Determine the [x, y] coordinate at the center of the cell enclosing the given text.  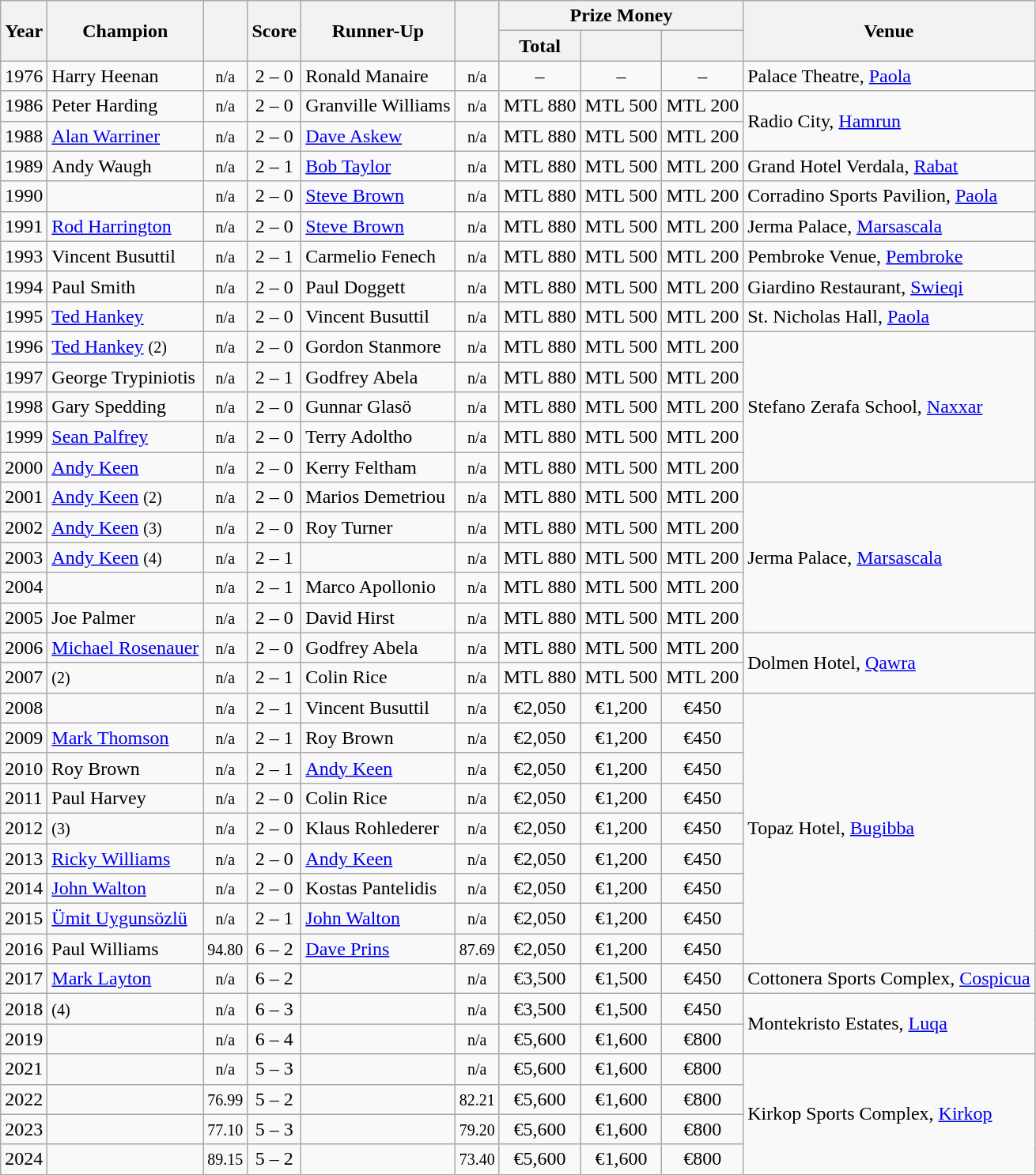
2016 [24, 949]
2024 [24, 1159]
George Trypiniotis [125, 377]
2018 [24, 1009]
79.20 [477, 1129]
2012 [24, 828]
Score [274, 31]
1988 [24, 136]
82.21 [477, 1099]
1996 [24, 346]
Pembroke Venue, Pembroke [889, 256]
(4) [125, 1009]
David Hirst [378, 618]
2014 [24, 889]
Ronald Manaire [378, 76]
2005 [24, 618]
94.80 [225, 949]
Dave Askew [378, 136]
Peter Harding [125, 106]
Alan Warriner [125, 136]
1994 [24, 286]
Joe Palmer [125, 618]
77.10 [225, 1129]
73.40 [477, 1159]
Mark Layton [125, 979]
Paul Doggett [378, 286]
Andy Keen (4) [125, 557]
Paul Smith [125, 286]
2007 [24, 678]
Topaz Hotel, Bugibba [889, 829]
Gunnar Glasö [378, 407]
Stefano Zerafa School, Naxxar [889, 406]
2001 [24, 497]
1995 [24, 316]
Cottonera Sports Complex, Cospicua [889, 979]
Palace Theatre, Paola [889, 76]
Runner-Up [378, 31]
6 – 4 [274, 1039]
Radio City, Hamrun [889, 121]
Andy Waugh [125, 166]
89.15 [225, 1159]
1976 [24, 76]
Klaus Rohlederer [378, 828]
Kostas Pantelidis [378, 889]
2000 [24, 467]
2017 [24, 979]
Harry Heenan [125, 76]
2013 [24, 858]
Champion [125, 31]
Dave Prins [378, 949]
Montekristo Estates, Luqa [889, 1024]
1990 [24, 196]
2008 [24, 708]
Gordon Stanmore [378, 346]
(3) [125, 828]
2015 [24, 919]
Paul Williams [125, 949]
Gary Spedding [125, 407]
Bob Taylor [378, 166]
2019 [24, 1039]
1997 [24, 377]
St. Nicholas Hall, Paola [889, 316]
Ricky Williams [125, 858]
Kirkop Sports Complex, Kirkop [889, 1114]
1991 [24, 226]
Rod Harrington [125, 226]
Michael Rosenauer [125, 648]
Grand Hotel Verdala, Rabat [889, 166]
2021 [24, 1069]
Year [24, 31]
Total [539, 46]
Granville Williams [378, 106]
2006 [24, 648]
Carmelio Fenech [378, 256]
Ted Hankey [125, 316]
Roy Turner [378, 527]
2002 [24, 527]
Giardino Restaurant, Swieqi [889, 286]
Mark Thomson [125, 738]
1986 [24, 106]
Andy Keen (2) [125, 497]
2009 [24, 738]
Ümit Uygunsözlü [125, 919]
1998 [24, 407]
Terry Adoltho [378, 437]
Venue [889, 31]
Marco Apollonio [378, 587]
1993 [24, 256]
Corradino Sports Pavilion, Paola [889, 196]
Sean Palfrey [125, 437]
2022 [24, 1099]
Ted Hankey (2) [125, 346]
76.99 [225, 1099]
Kerry Feltham [378, 467]
1989 [24, 166]
6 – 3 [274, 1009]
2023 [24, 1129]
Paul Harvey [125, 798]
Dolmen Hotel, Qawra [889, 663]
Prize Money [622, 16]
Andy Keen (3) [125, 527]
(2) [125, 678]
Marios Demetriou [378, 497]
2010 [24, 768]
87.69 [477, 949]
2011 [24, 798]
1999 [24, 437]
2003 [24, 557]
2004 [24, 587]
